Scan for the cell matching the given text and deliver its (X, Y) coordinate at center. 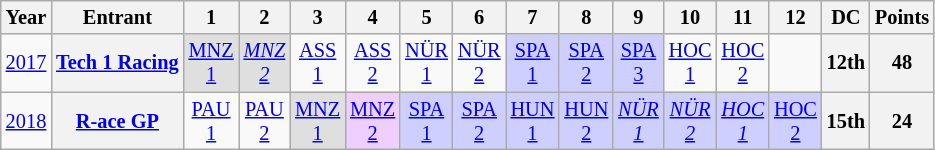
2018 (26, 121)
9 (638, 17)
Tech 1 Racing (117, 63)
2 (265, 17)
R-ace GP (117, 121)
Year (26, 17)
48 (902, 63)
8 (586, 17)
ASS2 (372, 63)
ASS1 (318, 63)
15th (846, 121)
7 (533, 17)
PAU1 (212, 121)
11 (742, 17)
5 (426, 17)
HUN1 (533, 121)
HUN2 (586, 121)
Points (902, 17)
12th (846, 63)
12 (796, 17)
6 (480, 17)
2017 (26, 63)
Entrant (117, 17)
1 (212, 17)
SPA3 (638, 63)
DC (846, 17)
24 (902, 121)
10 (690, 17)
4 (372, 17)
3 (318, 17)
PAU2 (265, 121)
